Capture the cell that displays the provided text and extract its (x, y) central coordinate. 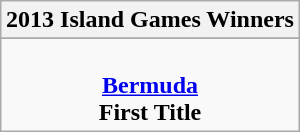
2013 Island Games Winners (150, 20)
BermudaFirst Title (150, 85)
